Find where the given text appears and provide that cell's center as [X, Y] coordinate. 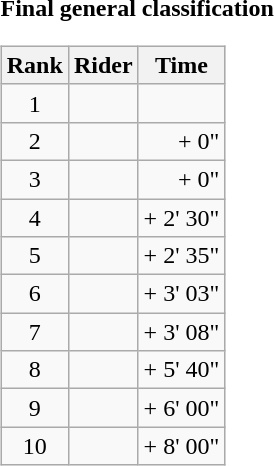
6 [34, 294]
5 [34, 256]
Time [182, 65]
4 [34, 217]
2 [34, 141]
+ 6' 00" [182, 408]
8 [34, 370]
+ 3' 03" [182, 294]
+ 2' 30" [182, 217]
10 [34, 446]
+ 2' 35" [182, 256]
Rank [34, 65]
1 [34, 103]
Rider [103, 65]
+ 5' 40" [182, 370]
+ 3' 08" [182, 332]
7 [34, 332]
9 [34, 408]
+ 8' 00" [182, 446]
3 [34, 179]
